Return the [X, Y] coordinate for the center point of the cell that contains the specified text.  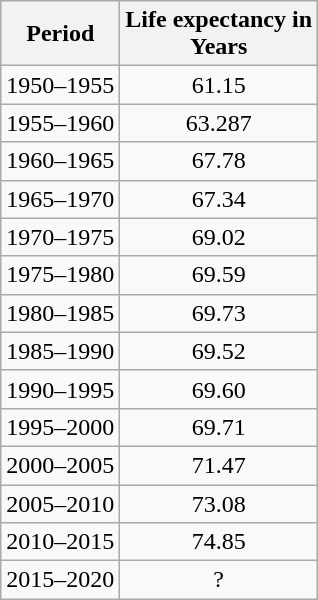
74.85 [219, 542]
Period [60, 34]
69.59 [219, 275]
1995–2000 [60, 427]
69.52 [219, 351]
73.08 [219, 503]
67.34 [219, 199]
? [219, 580]
1985–1990 [60, 351]
2005–2010 [60, 503]
69.73 [219, 313]
61.15 [219, 85]
63.287 [219, 123]
1970–1975 [60, 237]
Life expectancy inYears [219, 34]
2000–2005 [60, 465]
69.02 [219, 237]
2010–2015 [60, 542]
1980–1985 [60, 313]
69.60 [219, 389]
1955–1960 [60, 123]
1975–1980 [60, 275]
2015–2020 [60, 580]
1990–1995 [60, 389]
1950–1955 [60, 85]
71.47 [219, 465]
67.78 [219, 161]
69.71 [219, 427]
1965–1970 [60, 199]
1960–1965 [60, 161]
